Return the (X, Y) coordinate for the center point of the cell that contains the specified text.  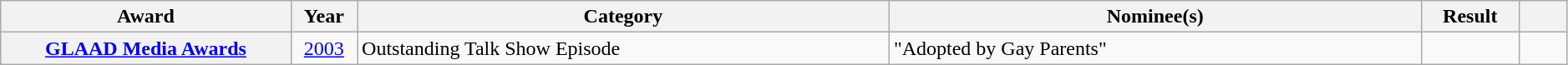
Award (145, 17)
GLAAD Media Awards (145, 48)
Year (324, 17)
Result (1470, 17)
2003 (324, 48)
Category (623, 17)
Nominee(s) (1154, 17)
Outstanding Talk Show Episode (623, 48)
"Adopted by Gay Parents" (1154, 48)
